Scan for the cell matching the given text and deliver its [X, Y] coordinate at center. 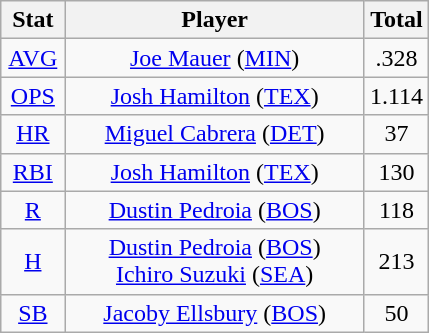
Jacoby Ellsbury (BOS) [214, 313]
1.114 [396, 96]
Player [214, 20]
118 [396, 210]
Joe Mauer (MIN) [214, 58]
Miguel Cabrera (DET) [214, 134]
HR [33, 134]
R [33, 210]
H [33, 262]
Stat [33, 20]
37 [396, 134]
213 [396, 262]
Total [396, 20]
AVG [33, 58]
50 [396, 313]
SB [33, 313]
130 [396, 172]
OPS [33, 96]
.328 [396, 58]
RBI [33, 172]
Dustin Pedroia (BOS) [214, 210]
Dustin Pedroia (BOS)Ichiro Suzuki (SEA) [214, 262]
